Capture the cell that displays the provided text and extract its (X, Y) central coordinate. 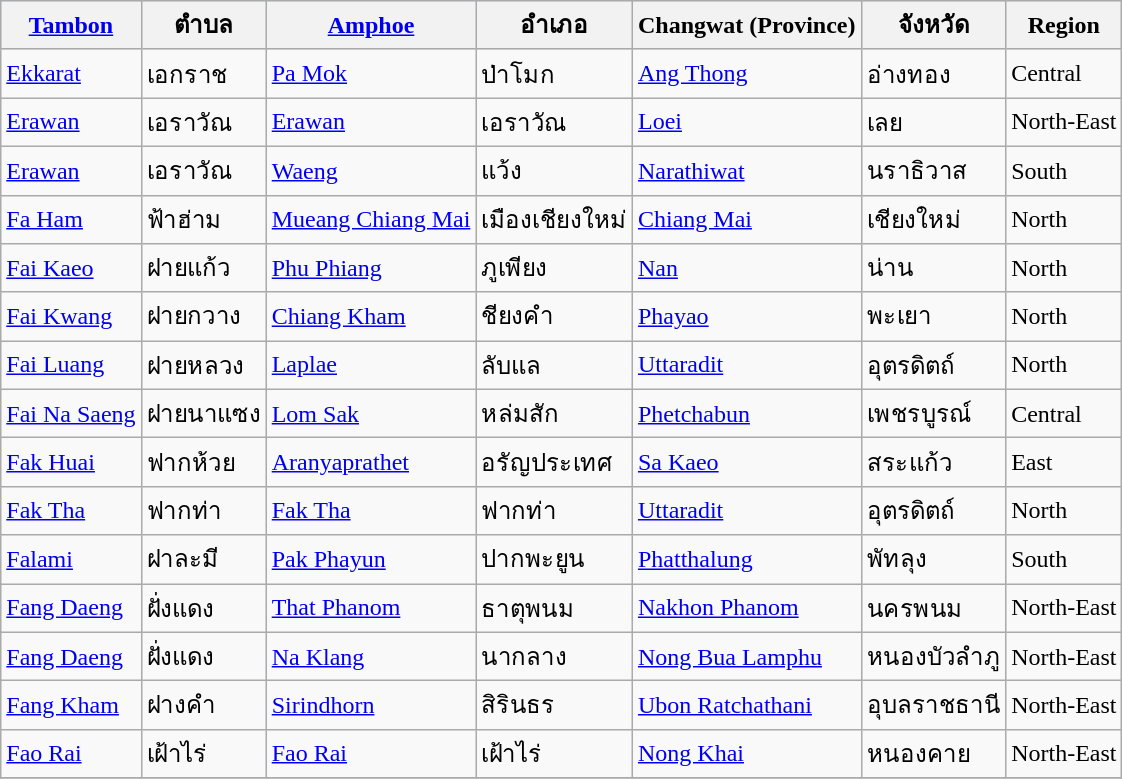
หล่มสัก (554, 414)
นครพนม (934, 608)
Fai Kaeo (71, 268)
จังหวัด (934, 26)
เชียงใหม่ (934, 220)
อรัญประเทศ (554, 462)
Fa Ham (71, 220)
Phetchabun (746, 414)
Laplae (371, 366)
Sirindhorn (371, 706)
ฝายกวาง (204, 316)
หนองคาย (934, 754)
Changwat (Province) (746, 26)
นราธิวาส (934, 170)
ฟ้าฮ่าม (204, 220)
พัทลุง (934, 560)
ฝายแก้ว (204, 268)
ตำบล (204, 26)
Ang Thong (746, 74)
Na Klang (371, 656)
Nakhon Phanom (746, 608)
Sa Kaeo (746, 462)
Pak Phayun (371, 560)
Loei (746, 122)
Phu Phiang (371, 268)
เมืองเชียงใหม่ (554, 220)
That Phanom (371, 608)
ฟากห้วย (204, 462)
Aranyaprathet (371, 462)
หนองบัวลำภู (934, 656)
Ekkarat (71, 74)
อ่างทอง (934, 74)
Nong Bua Lamphu (746, 656)
Ubon Ratchathani (746, 706)
Phatthalung (746, 560)
ฝางคำ (204, 706)
East (1064, 462)
Fai Na Saeng (71, 414)
ธาตุพนม (554, 608)
ภูเพียง (554, 268)
สิรินธร (554, 706)
แว้ง (554, 170)
เพชรบูรณ์ (934, 414)
เลย (934, 122)
Region (1064, 26)
Falami (71, 560)
Pa Mok (371, 74)
ฝายหลวง (204, 366)
Nan (746, 268)
Fak Huai (71, 462)
ป่าโมก (554, 74)
นากลาง (554, 656)
Fai Luang (71, 366)
ชียงคำ (554, 316)
Nong Khai (746, 754)
Chiang Kham (371, 316)
น่าน (934, 268)
Fang Kham (71, 706)
Narathiwat (746, 170)
ฝาละมี (204, 560)
อุบลราชธานี (934, 706)
Tambon (71, 26)
สระแก้ว (934, 462)
เอกราช (204, 74)
Lom Sak (371, 414)
พะเยา (934, 316)
ปากพะยูน (554, 560)
อำเภอ (554, 26)
Mueang Chiang Mai (371, 220)
ลับแล (554, 366)
Amphoe (371, 26)
ฝายนาแซง (204, 414)
Phayao (746, 316)
Fai Kwang (71, 316)
Chiang Mai (746, 220)
Waeng (371, 170)
